Scan for the cell matching the given text and deliver its [x, y] coordinate at center. 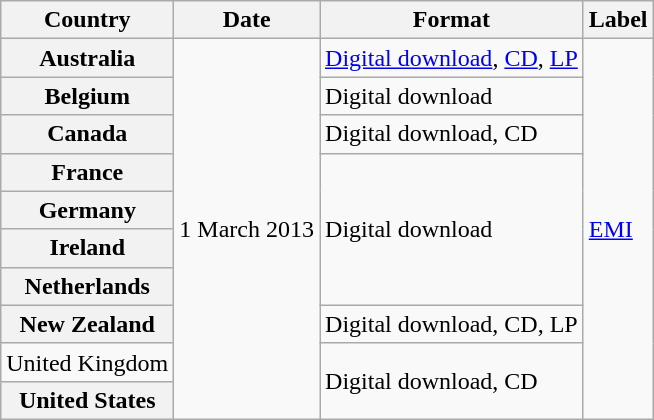
Canada [88, 134]
Date [247, 20]
United Kingdom [88, 362]
France [88, 172]
EMI [618, 230]
Label [618, 20]
Australia [88, 58]
1 March 2013 [247, 230]
New Zealand [88, 324]
Ireland [88, 248]
Country [88, 20]
Germany [88, 210]
Belgium [88, 96]
United States [88, 400]
Netherlands [88, 286]
Format [452, 20]
